Determine the [X, Y] coordinate at the center of the cell enclosing the given text.  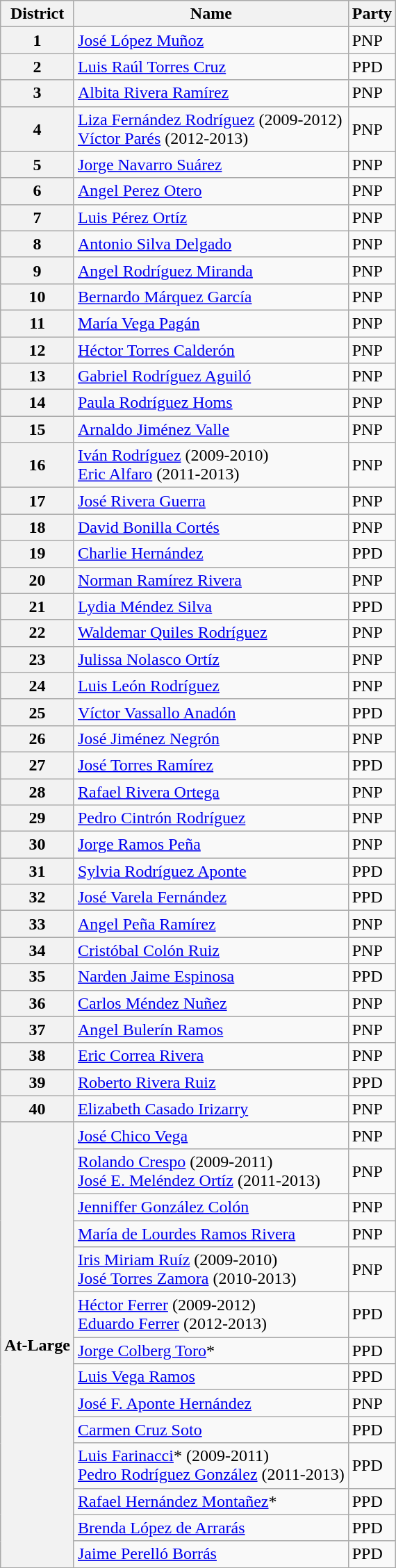
21 [38, 606]
At-Large [38, 1345]
Liza Fernández Rodríguez (2009-2012)Víctor Parés (2012-2013) [211, 129]
María de Lourdes Ramos Rivera [211, 1233]
Julissa Nolasco Ortíz [211, 659]
Iris Miriam Ruíz (2009-2010)José Torres Zamora (2010-2013) [211, 1270]
Antonio Silva Delgado [211, 244]
Roberto Rivera Ruiz [211, 1082]
25 [38, 712]
13 [38, 377]
Narden Jaime Espinosa [211, 977]
Bernardo Márquez García [211, 297]
Gabriel Rodríguez Aguiló [211, 377]
María Vega Pagán [211, 323]
Albita Rivera Ramírez [211, 93]
José Chico Vega [211, 1135]
37 [38, 1030]
Rolando Crespo (2009-2011)José E. Meléndez Ortíz (2011-2013) [211, 1171]
30 [38, 845]
Víctor Vassallo Anadón [211, 712]
Waldemar Quiles Rodríguez [211, 633]
Rafael Rivera Ortega [211, 791]
39 [38, 1082]
23 [38, 659]
David Bonilla Cortés [211, 527]
14 [38, 403]
Lydia Méndez Silva [211, 606]
Iván Rodríguez (2009-2010)Eric Alfaro (2011-2013) [211, 465]
29 [38, 818]
6 [38, 191]
District [38, 14]
Jorge Colberg Toro* [211, 1351]
Angel Peña Ramírez [211, 924]
33 [38, 924]
20 [38, 580]
José López Muñoz [211, 40]
Name [211, 14]
Luis Vega Ramos [211, 1377]
22 [38, 633]
18 [38, 527]
Luis Pérez Ortíz [211, 217]
36 [38, 1003]
35 [38, 977]
40 [38, 1109]
José Rivera Guerra [211, 501]
Rafael Hernández Montañez* [211, 1501]
32 [38, 898]
Luis Raúl Torres Cruz [211, 67]
Jorge Navarro Suárez [211, 165]
10 [38, 297]
28 [38, 791]
Carmen Cruz Soto [211, 1430]
Héctor Ferrer (2009-2012)Eduardo Ferrer (2012-2013) [211, 1314]
4 [38, 129]
19 [38, 554]
31 [38, 871]
17 [38, 501]
Arnaldo Jiménez Valle [211, 429]
José F. Aponte Hernández [211, 1403]
24 [38, 686]
11 [38, 323]
José Jiménez Negrón [211, 738]
Carlos Méndez Nuñez [211, 1003]
7 [38, 217]
Jenniffer González Colón [211, 1207]
Luis León Rodríguez [211, 686]
Sylvia Rodríguez Aponte [211, 871]
15 [38, 429]
38 [38, 1056]
16 [38, 465]
Norman Ramírez Rivera [211, 580]
José Varela Fernández [211, 898]
Brenda López de Arrarás [211, 1528]
9 [38, 270]
2 [38, 67]
27 [38, 765]
Angel Rodríguez Miranda [211, 270]
Angel Bulerín Ramos [211, 1030]
Luis Farinacci* (2009-2011)Pedro Rodríguez González (2011-2013) [211, 1466]
8 [38, 244]
José Torres Ramírez [211, 765]
5 [38, 165]
Angel Perez Otero [211, 191]
Elizabeth Casado Irizarry [211, 1109]
Paula Rodríguez Homs [211, 403]
Cristóbal Colón Ruiz [211, 950]
Jaime Perelló Borrás [211, 1554]
12 [38, 349]
Pedro Cintrón Rodríguez [211, 818]
1 [38, 40]
26 [38, 738]
Jorge Ramos Peña [211, 845]
34 [38, 950]
Héctor Torres Calderón [211, 349]
Party [372, 14]
Charlie Hernández [211, 554]
Eric Correa Rivera [211, 1056]
3 [38, 93]
